Output the [x, y] coordinate of the center of the cell containing the given text.  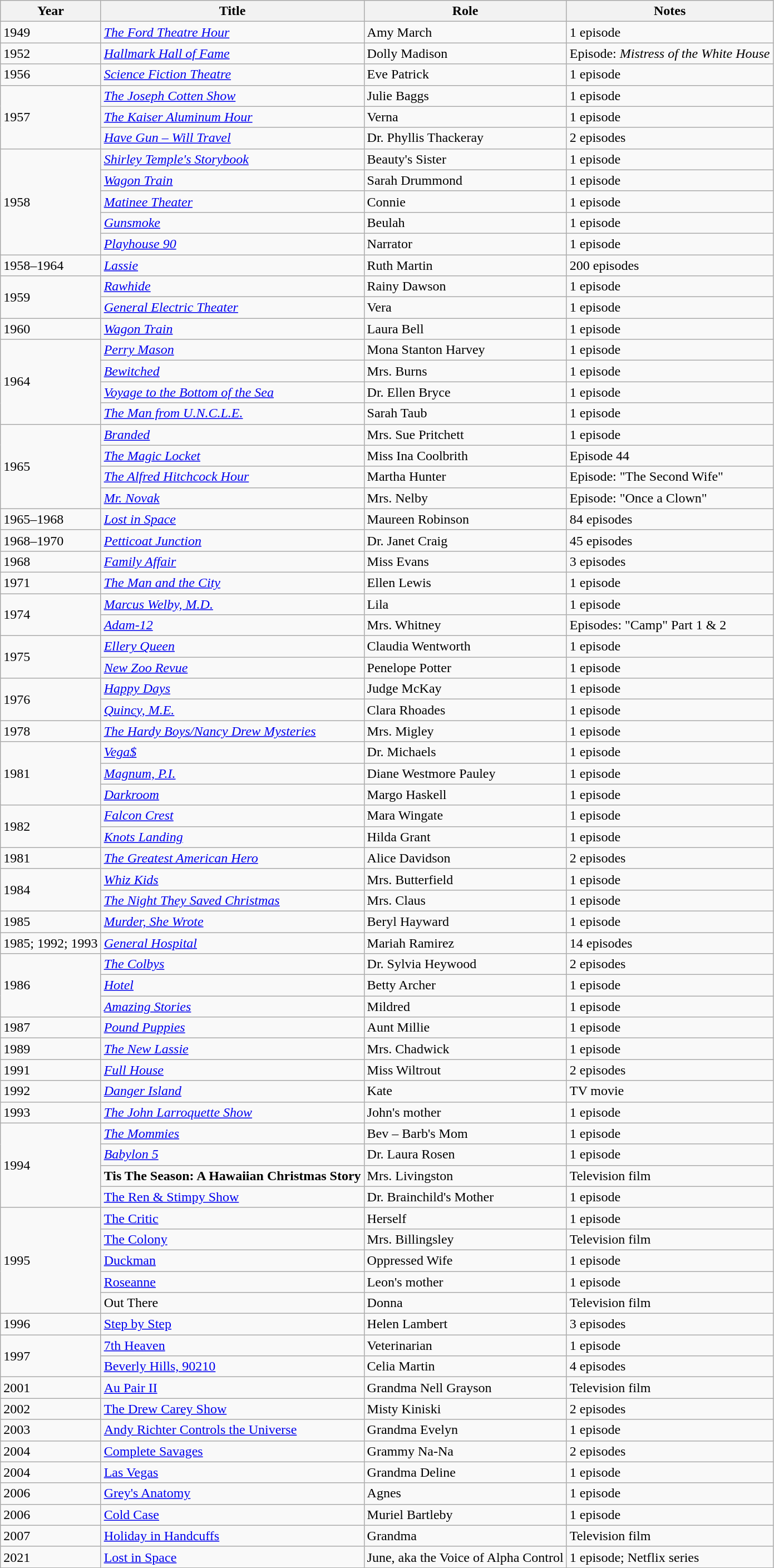
New Zoo Revue [233, 668]
The New Lassie [233, 1049]
Episodes: "Camp" Part 1 & 2 [670, 625]
Margo Haskell [465, 795]
1997 [51, 1356]
1965 [51, 466]
The Night They Saved Christmas [233, 900]
The Critic [233, 1218]
Laura Bell [465, 329]
The Magic Locket [233, 456]
Verna [465, 117]
Magnum, P.I. [233, 773]
Grammy Na-Na [465, 1451]
Diane Westmore Pauley [465, 773]
Connie [465, 201]
7th Heaven [233, 1345]
Amy March [465, 32]
Julie Baggs [465, 96]
1956 [51, 75]
Marcus Welby, M.D. [233, 604]
1984 [51, 890]
45 episodes [670, 540]
Mona Stanton Harvey [465, 350]
1964 [51, 382]
Las Vegas [233, 1472]
Bewitched [233, 371]
1974 [51, 614]
General Hospital [233, 943]
Andy Richter Controls the Universe [233, 1430]
Episode: Mistress of the White House [670, 53]
2002 [51, 1409]
Year [51, 11]
Have Gun – Will Travel [233, 138]
1965–1968 [51, 519]
Mrs. Whitney [465, 625]
2021 [51, 1557]
1958 [51, 201]
Notes [670, 11]
Clara Rhoades [465, 710]
Adam-12 [233, 625]
Beverly Hills, 90210 [233, 1367]
1991 [51, 1070]
Beauty's Sister [465, 159]
Branded [233, 435]
Whiz Kids [233, 879]
Duckman [233, 1260]
Eve Patrick [465, 75]
Judge McKay [465, 689]
TV movie [670, 1091]
Darkroom [233, 795]
Hotel [233, 985]
Ruth Martin [465, 265]
Beulah [465, 223]
Rawhide [233, 287]
The Colony [233, 1239]
Dr. Janet Craig [465, 540]
The Ren & Stimpy Show [233, 1197]
1989 [51, 1049]
The Greatest American Hero [233, 858]
Gunsmoke [233, 223]
Dolly Madison [465, 53]
1949 [51, 32]
Maureen Robinson [465, 519]
Quincy, M.E. [233, 710]
Misty Kiniski [465, 1409]
14 episodes [670, 943]
84 episodes [670, 519]
Grandma Evelyn [465, 1430]
Oppressed Wife [465, 1260]
Rainy Dawson [465, 287]
1995 [51, 1260]
Roseanne [233, 1281]
The Mommies [233, 1133]
Mrs. Chadwick [465, 1049]
1 episode; Netflix series [670, 1557]
General Electric Theater [233, 308]
4 episodes [670, 1367]
Claudia Wentworth [465, 647]
Mrs. Butterfield [465, 879]
1968–1970 [51, 540]
2003 [51, 1430]
Grandma Deline [465, 1472]
Mrs. Claus [465, 900]
Happy Days [233, 689]
Mr. Novak [233, 498]
Sarah Taub [465, 413]
Ellery Queen [233, 647]
Aunt Millie [465, 1028]
Mrs. Nelby [465, 498]
The Colbys [233, 964]
The Joseph Cotten Show [233, 96]
Danger Island [233, 1091]
Voyage to the Bottom of the Sea [233, 392]
Miss Ina Coolbrith [465, 456]
Family Affair [233, 561]
The Ford Theatre Hour [233, 32]
Cold Case [233, 1515]
The Drew Carey Show [233, 1409]
Hilda Grant [465, 837]
1993 [51, 1112]
Penelope Potter [465, 668]
Dr. Sylvia Heywood [465, 964]
Mrs. Migley [465, 731]
Miss Evans [465, 561]
Grandma [465, 1536]
Title [233, 11]
Celia Martin [465, 1367]
Mara Wingate [465, 816]
1958–1964 [51, 265]
200 episodes [670, 265]
Betty Archer [465, 985]
Dr. Ellen Bryce [465, 392]
1959 [51, 297]
Full House [233, 1070]
Grandma Nell Grayson [465, 1388]
Holiday in Handcuffs [233, 1536]
1960 [51, 329]
Amazing Stories [233, 1007]
The Man and the City [233, 583]
Petticoat Junction [233, 540]
Playhouse 90 [233, 244]
Bev – Barb's Mom [465, 1133]
1985 [51, 921]
The John Larroquette Show [233, 1112]
Step by Step [233, 1324]
Role [465, 11]
2001 [51, 1388]
Vega$ [233, 752]
1976 [51, 699]
Shirley Temple's Storybook [233, 159]
Pound Puppies [233, 1028]
1985; 1992; 1993 [51, 943]
Mrs. Sue Pritchett [465, 435]
Out There [233, 1303]
1952 [51, 53]
Sarah Drummond [465, 180]
Knots Landing [233, 837]
Narrator [465, 244]
The Man from U.N.C.L.E. [233, 413]
1968 [51, 561]
Ellen Lewis [465, 583]
Lassie [233, 265]
Mrs. Burns [465, 371]
Episode 44 [670, 456]
Matinee Theater [233, 201]
Perry Mason [233, 350]
Martha Hunter [465, 477]
The Hardy Boys/Nancy Drew Mysteries [233, 731]
John's mother [465, 1112]
Dr. Phyllis Thackeray [465, 138]
Mildred [465, 1007]
1992 [51, 1091]
Murder, She Wrote [233, 921]
1996 [51, 1324]
Helen Lambert [465, 1324]
Episode: "Once a Clown" [670, 498]
Babylon 5 [233, 1155]
Au Pair II [233, 1388]
Agnes [465, 1493]
Muriel Bartleby [465, 1515]
Falcon Crest [233, 816]
Grey's Anatomy [233, 1493]
Mrs. Livingston [465, 1176]
Leon's mother [465, 1281]
Science Fiction Theatre [233, 75]
Vera [465, 308]
Episode: "The Second Wife" [670, 477]
2007 [51, 1536]
Dr. Michaels [465, 752]
Herself [465, 1218]
Lila [465, 604]
Donna [465, 1303]
Tis The Season: A Hawaiian Christmas Story [233, 1176]
Alice Davidson [465, 858]
1994 [51, 1165]
1978 [51, 731]
The Alfred Hitchcock Hour [233, 477]
The Kaiser Aluminum Hour [233, 117]
June, aka the Voice of Alpha Control [465, 1557]
1982 [51, 826]
Miss Wiltrout [465, 1070]
Hallmark Hall of Fame [233, 53]
1975 [51, 657]
Dr. Laura Rosen [465, 1155]
Veterinarian [465, 1345]
1986 [51, 985]
1971 [51, 583]
Mariah Ramirez [465, 943]
1987 [51, 1028]
Kate [465, 1091]
Complete Savages [233, 1451]
Mrs. Billingsley [465, 1239]
1957 [51, 117]
Beryl Hayward [465, 921]
Dr. Brainchild's Mother [465, 1197]
